Pinpoint the cell where the given text exists, returning its [X, Y] midpoint coordinate. 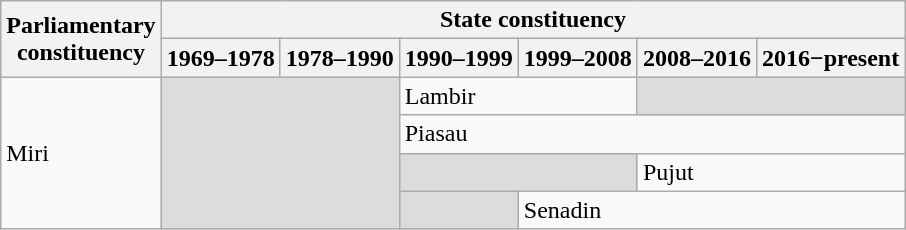
Piasau [652, 134]
Senadin [711, 210]
2008–2016 [696, 58]
Pujut [770, 172]
1999–2008 [578, 58]
State constituency [533, 20]
1978–1990 [340, 58]
Miri [81, 153]
1990–1999 [458, 58]
Lambir [518, 96]
2016−present [830, 58]
Parliamentaryconstituency [81, 39]
1969–1978 [220, 58]
